Return (x, y) of the center of cell containing provided text 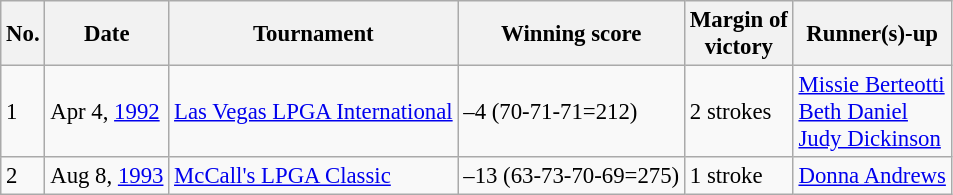
Missie Berteotti Beth Daniel Judy Dickinson (872, 112)
Date (107, 34)
Apr 4, 1992 (107, 112)
Donna Andrews (872, 176)
1 stroke (738, 176)
Margin ofvictory (738, 34)
Las Vegas LPGA International (314, 112)
1 (23, 112)
–4 (70-71-71=212) (572, 112)
Tournament (314, 34)
2 strokes (738, 112)
McCall's LPGA Classic (314, 176)
2 (23, 176)
Aug 8, 1993 (107, 176)
Winning score (572, 34)
No. (23, 34)
–13 (63-73-70-69=275) (572, 176)
Runner(s)-up (872, 34)
